Pinpoint the cell where the given text exists, returning its (x, y) midpoint coordinate. 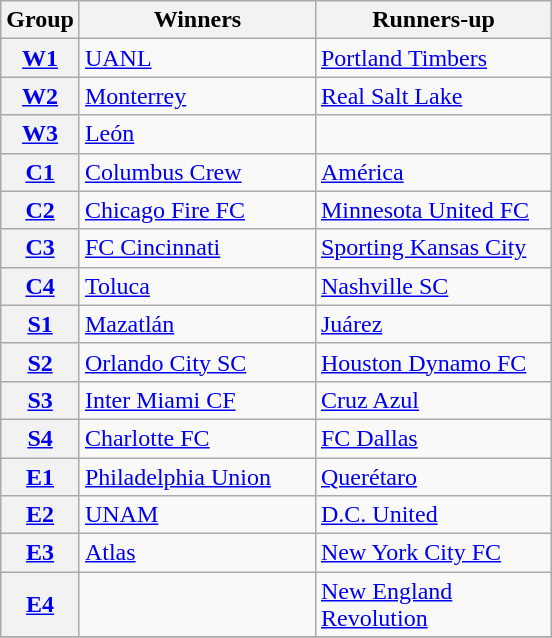
S2 (40, 362)
Portland Timbers (433, 58)
Juárez (433, 324)
S4 (40, 438)
América (433, 172)
Sporting Kansas City (433, 248)
Chicago Fire FC (197, 210)
S3 (40, 400)
C3 (40, 248)
FC Dallas (433, 438)
S1 (40, 324)
W2 (40, 96)
León (197, 134)
Runners-up (433, 20)
W1 (40, 58)
Charlotte FC (197, 438)
C4 (40, 286)
E1 (40, 477)
C2 (40, 210)
Inter Miami CF (197, 400)
Philadelphia Union (197, 477)
New England Revolution (433, 604)
Nashville SC (433, 286)
Minnesota United FC (433, 210)
Winners (197, 20)
C1 (40, 172)
Columbus Crew (197, 172)
UANL (197, 58)
Atlas (197, 553)
Group (40, 20)
E3 (40, 553)
Houston Dynamo FC (433, 362)
W3 (40, 134)
Monterrey (197, 96)
D.C. United (433, 515)
Toluca (197, 286)
E2 (40, 515)
Mazatlán (197, 324)
New York City FC (433, 553)
Orlando City SC (197, 362)
FC Cincinnati (197, 248)
Real Salt Lake (433, 96)
Querétaro (433, 477)
Cruz Azul (433, 400)
UNAM (197, 515)
E4 (40, 604)
